Detect which cell encompasses the target text, then output its [X, Y] center coordinate. 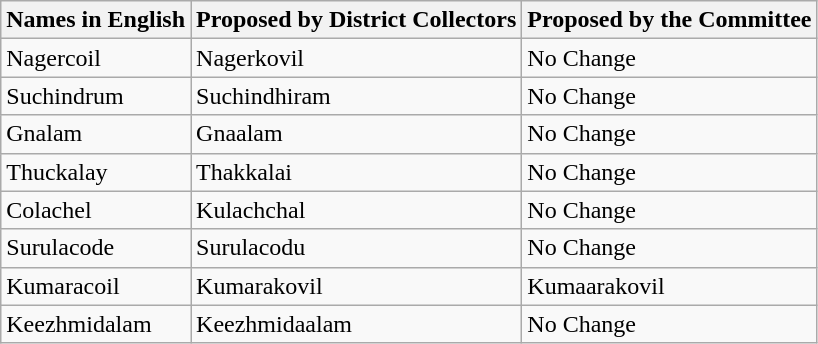
Keezhmidaalam [356, 324]
Keezhmidalam [96, 324]
Nagercoil [96, 58]
Thakkalai [356, 172]
Kumaracoil [96, 286]
Surulacodu [356, 248]
Gnaalam [356, 134]
Proposed by District Collectors [356, 20]
Colachel [96, 210]
Nagerkovil [356, 58]
Gnalam [96, 134]
Suchindrum [96, 96]
Kulachchal [356, 210]
Names in English [96, 20]
Surulacode [96, 248]
Kumaarakovil [670, 286]
Suchindhiram [356, 96]
Thuckalay [96, 172]
Proposed by the Committee [670, 20]
Kumarakovil [356, 286]
